Scan for the cell matching the given text and deliver its [x, y] coordinate at center. 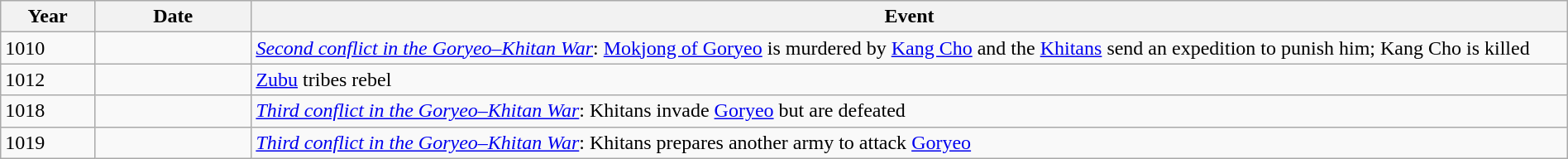
1012 [48, 79]
1010 [48, 48]
1019 [48, 142]
1018 [48, 111]
Third conflict in the Goryeo–Khitan War: Khitans invade Goryeo but are defeated [910, 111]
Date [172, 17]
Zubu tribes rebel [910, 79]
Third conflict in the Goryeo–Khitan War: Khitans prepares another army to attack Goryeo [910, 142]
Year [48, 17]
Event [910, 17]
